Pinpoint the cell where the given text exists, returning its (X, Y) midpoint coordinate. 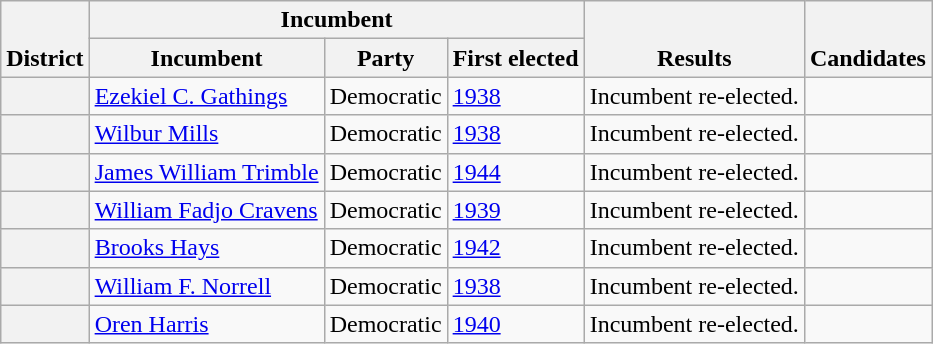
1940 (516, 324)
First elected (516, 58)
Results (694, 39)
1939 (516, 210)
1944 (516, 172)
Party (386, 58)
William F. Norrell (206, 286)
William Fadjo Cravens (206, 210)
Candidates (868, 39)
Ezekiel C. Gathings (206, 96)
District (45, 39)
James William Trimble (206, 172)
Wilbur Mills (206, 134)
Oren Harris (206, 324)
Brooks Hays (206, 248)
1942 (516, 248)
